Determine the (X, Y) coordinate at the center of the cell enclosing the given text.  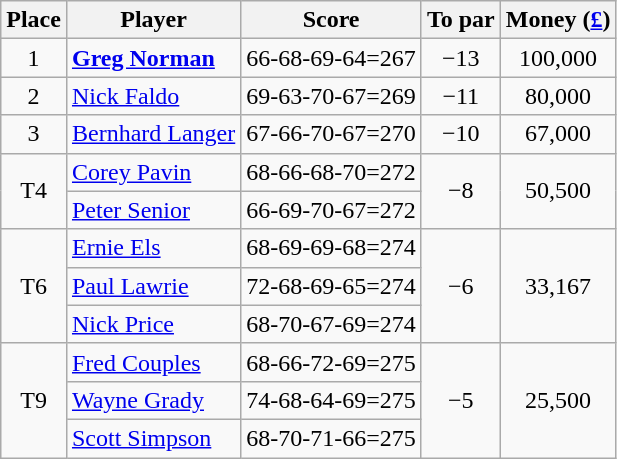
50,500 (558, 191)
68-70-67-69=274 (332, 324)
Greg Norman (153, 58)
1 (34, 58)
66-69-70-67=272 (332, 210)
66-68-69-64=267 (332, 58)
68-66-72-69=275 (332, 362)
Wayne Grady (153, 400)
Paul Lawrie (153, 286)
T4 (34, 191)
−13 (460, 58)
−6 (460, 286)
Place (34, 20)
Nick Price (153, 324)
100,000 (558, 58)
T9 (34, 400)
25,500 (558, 400)
3 (34, 134)
Fred Couples (153, 362)
Player (153, 20)
33,167 (558, 286)
74-68-64-69=275 (332, 400)
67-66-70-67=270 (332, 134)
Peter Senior (153, 210)
−8 (460, 191)
67,000 (558, 134)
Bernhard Langer (153, 134)
Corey Pavin (153, 172)
Ernie Els (153, 248)
68-69-69-68=274 (332, 248)
Money (£) (558, 20)
80,000 (558, 96)
69-63-70-67=269 (332, 96)
Nick Faldo (153, 96)
T6 (34, 286)
2 (34, 96)
Score (332, 20)
72-68-69-65=274 (332, 286)
−11 (460, 96)
68-66-68-70=272 (332, 172)
To par (460, 20)
Scott Simpson (153, 438)
−5 (460, 400)
−10 (460, 134)
68-70-71-66=275 (332, 438)
